Pinpoint the cell where the given text exists, returning its (X, Y) midpoint coordinate. 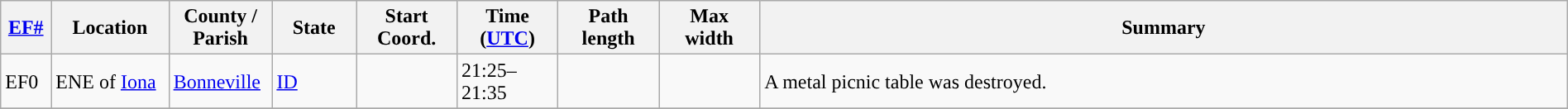
EF0 (26, 81)
EF# (26, 28)
ID (314, 81)
A metal picnic table was destroyed. (1164, 81)
Time (UTC) (508, 28)
Max width (710, 28)
Location (110, 28)
Start Coord. (407, 28)
State (314, 28)
21:25–21:35 (508, 81)
Summary (1164, 28)
Bonneville (220, 81)
ENE of Iona (110, 81)
County / Parish (220, 28)
Path length (609, 28)
